Find where the given text appears and provide that cell's center as (X, Y) coordinate. 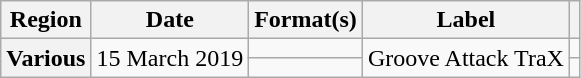
Label (466, 20)
Groove Attack TraX (466, 58)
15 March 2019 (170, 58)
Date (170, 20)
Format(s) (306, 20)
Region (46, 20)
Various (46, 58)
